Capture the cell that displays the provided text and extract its [X, Y] central coordinate. 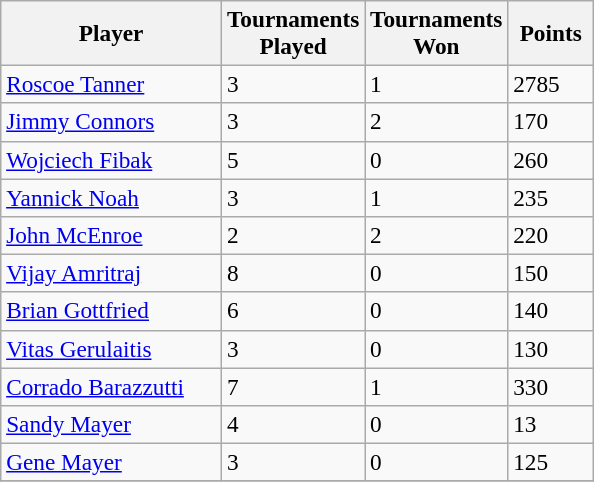
Corrado Barazzutti [112, 386]
150 [551, 273]
125 [551, 462]
6 [294, 311]
Sandy Mayer [112, 424]
Roscoe Tanner [112, 84]
Jimmy Connors [112, 122]
John McEnroe [112, 235]
220 [551, 235]
Yannick Noah [112, 197]
Player [112, 32]
Vitas Gerulaitis [112, 349]
Wojciech Fibak [112, 160]
130 [551, 349]
330 [551, 386]
Tournaments Played [294, 32]
8 [294, 273]
7 [294, 386]
260 [551, 160]
Brian Gottfried [112, 311]
2785 [551, 84]
13 [551, 424]
Tournaments Won [436, 32]
140 [551, 311]
235 [551, 197]
170 [551, 122]
Vijay Amritraj [112, 273]
5 [294, 160]
Points [551, 32]
Gene Mayer [112, 462]
4 [294, 424]
